Output the [X, Y] coordinate of the center of the cell containing the given text.  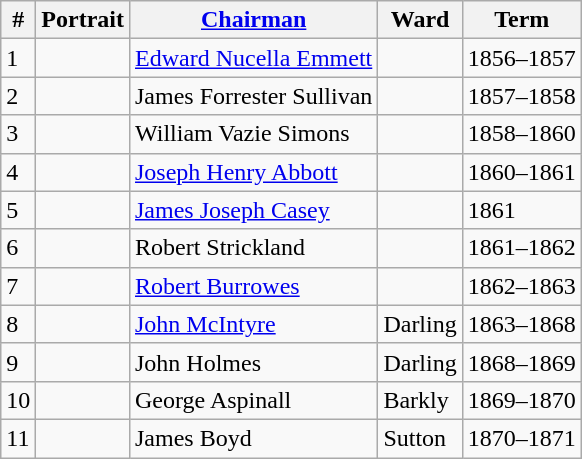
4 [18, 172]
3 [18, 134]
2 [18, 96]
John McIntyre [253, 324]
1868–1869 [522, 362]
James Forrester Sullivan [253, 96]
5 [18, 210]
William Vazie Simons [253, 134]
1862–1863 [522, 286]
1 [18, 58]
7 [18, 286]
1857–1858 [522, 96]
1861–1862 [522, 248]
1861 [522, 210]
Portrait [83, 20]
Robert Burrowes [253, 286]
James Joseph Casey [253, 210]
Edward Nucella Emmett [253, 58]
1863–1868 [522, 324]
Joseph Henry Abbott [253, 172]
Robert Strickland [253, 248]
Sutton [420, 438]
John Holmes [253, 362]
Ward [420, 20]
1858–1860 [522, 134]
Term [522, 20]
8 [18, 324]
6 [18, 248]
11 [18, 438]
Barkly [420, 400]
1860–1861 [522, 172]
1870–1871 [522, 438]
1869–1870 [522, 400]
James Boyd [253, 438]
1856–1857 [522, 58]
10 [18, 400]
George Aspinall [253, 400]
Chairman [253, 20]
9 [18, 362]
# [18, 20]
